Provide the (X, Y) coordinate of the cell's center where the given text is located.  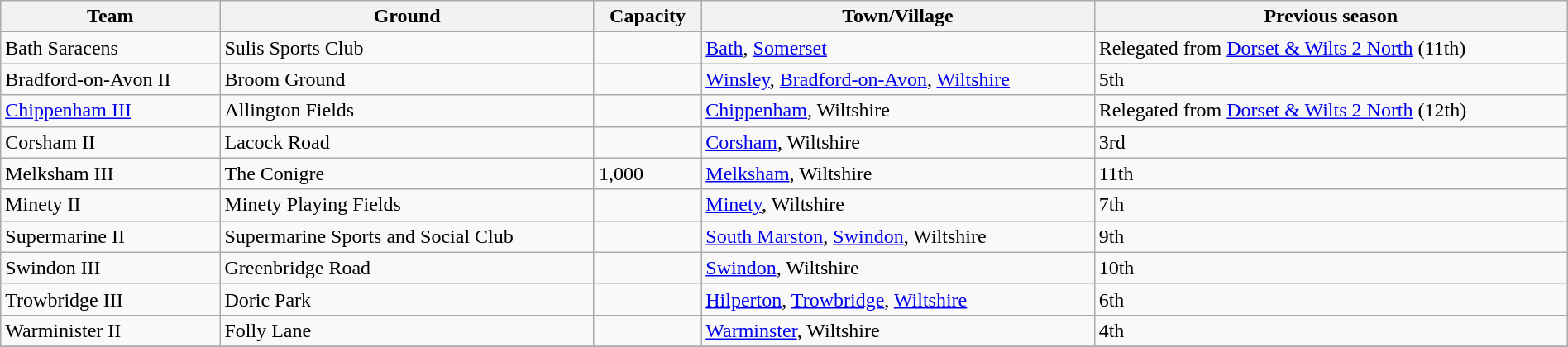
9th (1331, 236)
Melksham III (111, 173)
7th (1331, 205)
Capacity (647, 17)
Allington Fields (407, 111)
11th (1331, 173)
Chippenham III (111, 111)
Swindon III (111, 268)
Previous season (1331, 17)
1,000 (647, 173)
Lacock Road (407, 142)
10th (1331, 268)
4th (1331, 330)
South Marston, Swindon, Wiltshire (898, 236)
Minety, Wiltshire (898, 205)
Minety II (111, 205)
Hilperton, Trowbridge, Wiltshire (898, 299)
Ground (407, 17)
Team (111, 17)
Winsley, Bradford-on-Avon, Wiltshire (898, 79)
Warminster, Wiltshire (898, 330)
Relegated from Dorset & Wilts 2 North (11th) (1331, 48)
Swindon, Wiltshire (898, 268)
Supermarine II (111, 236)
Corsham, Wiltshire (898, 142)
5th (1331, 79)
3rd (1331, 142)
Warminister II (111, 330)
Town/Village (898, 17)
Chippenham, Wiltshire (898, 111)
6th (1331, 299)
Bath Saracens (111, 48)
Supermarine Sports and Social Club (407, 236)
Doric Park (407, 299)
Broom Ground (407, 79)
Melksham, Wiltshire (898, 173)
Bradford-on-Avon II (111, 79)
Greenbridge Road (407, 268)
Folly Lane (407, 330)
The Conigre (407, 173)
Corsham II (111, 142)
Sulis Sports Club (407, 48)
Minety Playing Fields (407, 205)
Bath, Somerset (898, 48)
Relegated from Dorset & Wilts 2 North (12th) (1331, 111)
Trowbridge III (111, 299)
